Extract the [X, Y] coordinate from the center of the cell holding the provided text.  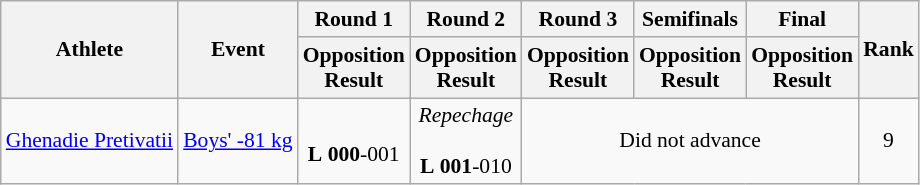
Ghenadie Pretivatii [90, 142]
Round 3 [578, 19]
L 000-001 [354, 142]
Athlete [90, 50]
9 [888, 142]
Rank [888, 50]
Did not advance [690, 142]
Event [238, 50]
Round 1 [354, 19]
Repechage L 001-010 [466, 142]
Round 2 [466, 19]
Boys' -81 kg [238, 142]
Final [802, 19]
Semifinals [690, 19]
